Scan for the cell matching the given text and deliver its (X, Y) coordinate at center. 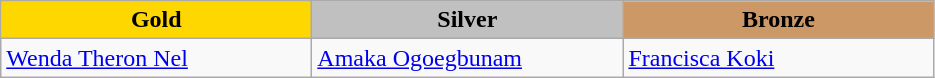
Amaka Ogoegbunam (468, 58)
Gold (156, 20)
Silver (468, 20)
Bronze (778, 20)
Francisca Koki (778, 58)
Wenda Theron Nel (156, 58)
